Capture the cell that displays the provided text and extract its (X, Y) central coordinate. 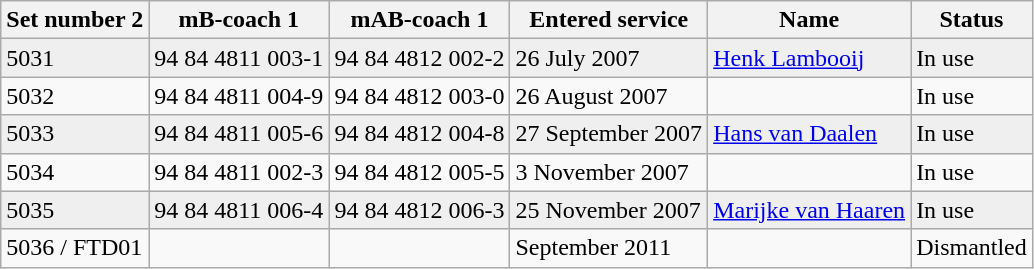
94 84 4812 002-2 (420, 58)
September 2011 (609, 248)
Entered service (609, 20)
94 84 4811 006-4 (239, 210)
27 September 2007 (609, 134)
94 84 4811 004-9 (239, 96)
5031 (75, 58)
94 84 4811 002-3 (239, 172)
5033 (75, 134)
26 August 2007 (609, 96)
Henk Lambooij (810, 58)
5035 (75, 210)
94 84 4812 005-5 (420, 172)
5036 / FTD01 (75, 248)
Marijke van Haaren (810, 210)
94 84 4812 004-8 (420, 134)
25 November 2007 (609, 210)
94 84 4811 005-6 (239, 134)
5032 (75, 96)
26 July 2007 (609, 58)
Name (810, 20)
5034 (75, 172)
mAB-coach 1 (420, 20)
94 84 4811 003-1 (239, 58)
mB-coach 1 (239, 20)
Set number 2 (75, 20)
Hans van Daalen (810, 134)
94 84 4812 006-3 (420, 210)
3 November 2007 (609, 172)
Status (972, 20)
94 84 4812 003-0 (420, 96)
Dismantled (972, 248)
